Output the [x, y] coordinate of the center of the cell containing the given text.  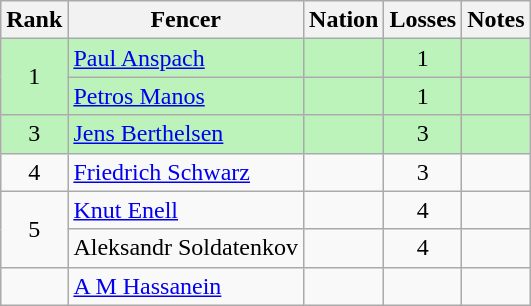
Aleksandr Soldatenkov [186, 248]
Petros Manos [186, 96]
Notes [496, 20]
Knut Enell [186, 210]
Jens Berthelsen [186, 134]
A M Hassanein [186, 286]
Friedrich Schwarz [186, 172]
Fencer [186, 20]
5 [34, 229]
Rank [34, 20]
Losses [423, 20]
Paul Anspach [186, 58]
Nation [344, 20]
